Capture the cell that displays the provided text and extract its (x, y) central coordinate. 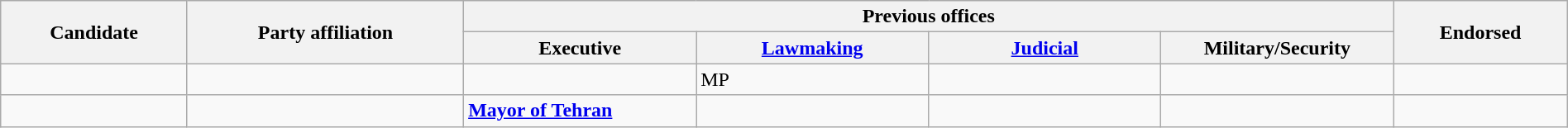
Party affiliation (325, 32)
Mayor of Tehran (581, 111)
Lawmaking (812, 48)
Candidate (94, 32)
Executive (581, 48)
Endorsed (1480, 32)
Previous offices (929, 17)
MP (812, 79)
Military/Security (1277, 48)
Judicial (1045, 48)
